Capture the cell that displays the provided text and extract its (X, Y) central coordinate. 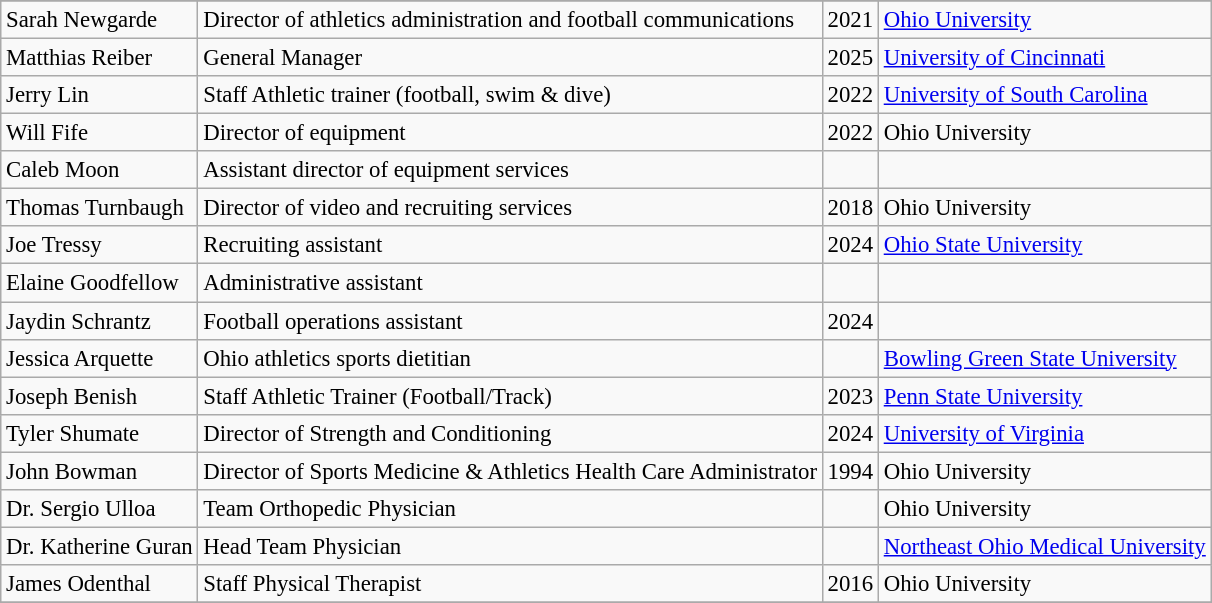
Director of Sports Medicine & Athletics Health Care Administrator (510, 471)
John Bowman (100, 471)
University of Virginia (1044, 433)
Tyler Shumate (100, 433)
Assistant director of equipment services (510, 170)
1994 (850, 471)
Football operations assistant (510, 321)
Northeast Ohio Medical University (1044, 546)
Thomas Turnbaugh (100, 208)
Bowling Green State University (1044, 358)
Team Orthopedic Physician (510, 509)
Ohio athletics sports dietitian (510, 358)
Dr. Sergio Ulloa (100, 509)
Joe Tressy (100, 245)
Jerry Lin (100, 95)
Director of equipment (510, 133)
Caleb Moon (100, 170)
Staff Physical Therapist (510, 584)
Director of video and recruiting services (510, 208)
Jaydin Schrantz (100, 321)
Director of athletics administration and football communications (510, 20)
Elaine Goodfellow (100, 283)
2018 (850, 208)
James Odenthal (100, 584)
Jessica Arquette (100, 358)
Dr. Katherine Guran (100, 546)
2025 (850, 58)
2016 (850, 584)
Ohio State University (1044, 245)
University of Cincinnati (1044, 58)
Recruiting assistant (510, 245)
Will Fife (100, 133)
Penn State University (1044, 396)
Director of Strength and Conditioning (510, 433)
Staff Athletic Trainer (Football/Track) (510, 396)
Matthias Reiber (100, 58)
Sarah Newgarde (100, 20)
University of South Carolina (1044, 95)
Administrative assistant (510, 283)
2023 (850, 396)
Staff Athletic trainer (football, swim & dive) (510, 95)
General Manager (510, 58)
Head Team Physician (510, 546)
Joseph Benish (100, 396)
2021 (850, 20)
